Output the [x, y] coordinate of the center of the cell containing the given text.  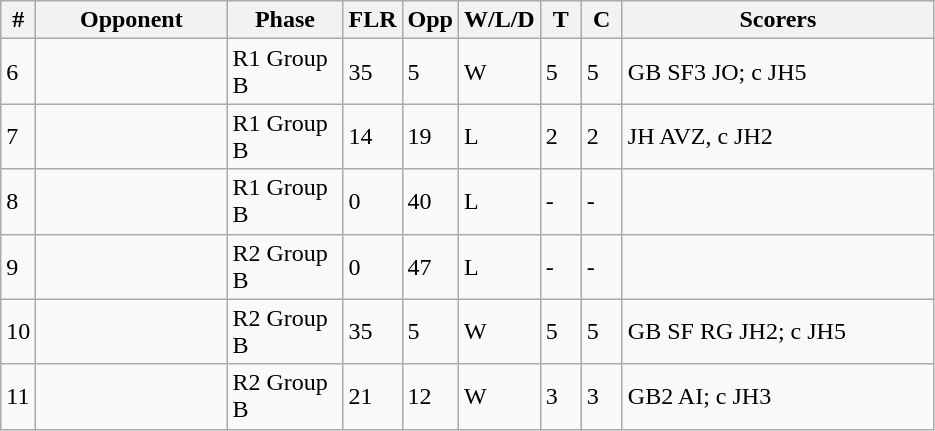
12 [430, 396]
Phase [285, 20]
Scorers [778, 20]
W/L/D [499, 20]
40 [430, 202]
JH AVZ, c JH2 [778, 136]
8 [18, 202]
Opp [430, 20]
7 [18, 136]
GB SF RG JH2; c JH5 [778, 332]
9 [18, 266]
19 [430, 136]
C [602, 20]
47 [430, 266]
Opponent [132, 20]
10 [18, 332]
T [560, 20]
6 [18, 72]
# [18, 20]
21 [372, 396]
14 [372, 136]
GB2 AI; c JH3 [778, 396]
FLR [372, 20]
11 [18, 396]
GB SF3 JO; c JH5 [778, 72]
